Detect which cell encompasses the target text, then output its (x, y) center coordinate. 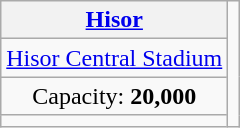
Hisor (114, 20)
Hisor Central Stadium (114, 58)
Capacity: 20,000 (114, 96)
